Find where the given text appears and provide that cell's center as (x, y) coordinate. 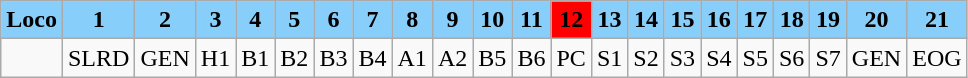
8 (412, 20)
A2 (452, 58)
Loco (32, 20)
B4 (372, 58)
PC (571, 58)
EOG (937, 58)
S6 (791, 58)
3 (215, 20)
B5 (492, 58)
19 (828, 20)
H1 (215, 58)
16 (719, 20)
B3 (334, 58)
6 (334, 20)
7 (372, 20)
S5 (755, 58)
SLRD (98, 58)
S7 (828, 58)
21 (937, 20)
S2 (646, 58)
9 (452, 20)
B6 (532, 58)
13 (609, 20)
20 (876, 20)
S4 (719, 58)
11 (532, 20)
17 (755, 20)
5 (294, 20)
10 (492, 20)
1 (98, 20)
A1 (412, 58)
14 (646, 20)
B1 (256, 58)
2 (165, 20)
B2 (294, 58)
15 (682, 20)
18 (791, 20)
12 (571, 20)
S1 (609, 58)
4 (256, 20)
S3 (682, 58)
